Extract the [x, y] coordinate from the center of the cell holding the provided text.  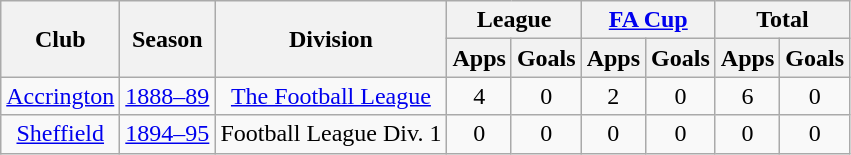
Division [331, 39]
4 [479, 96]
1888–89 [168, 96]
The Football League [331, 96]
6 [747, 96]
Club [60, 39]
Sheffield [60, 134]
League [514, 20]
FA Cup [648, 20]
Football League Div. 1 [331, 134]
Season [168, 39]
Total [782, 20]
Accrington [60, 96]
1894–95 [168, 134]
2 [613, 96]
